For the text-containing cell, return its midpoint in [X, Y] coordinate format. 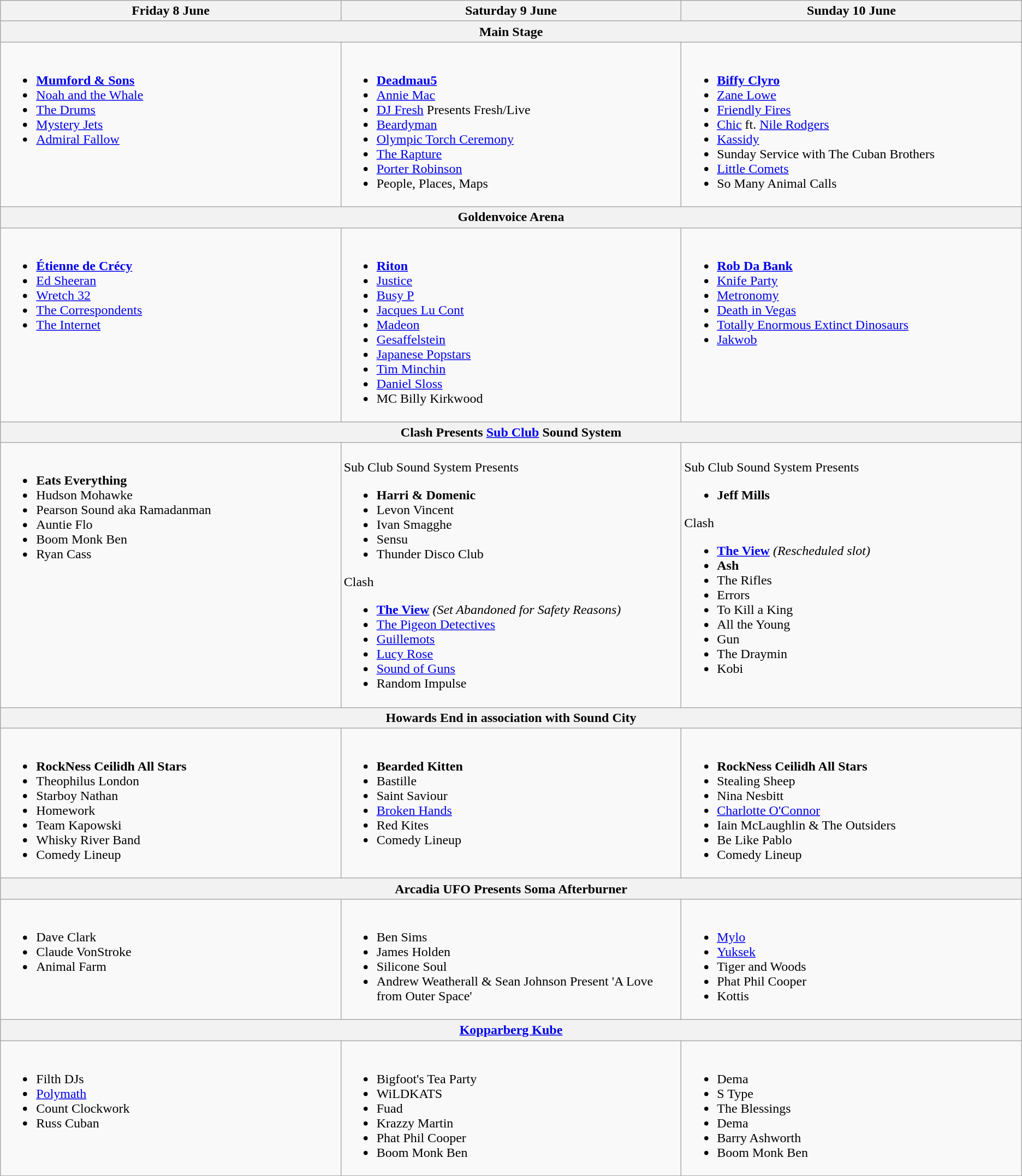
Étienne de CrécyEd SheeranWretch 32The CorrespondentsThe Internet [170, 325]
RockNess Ceilidh All StarsStealing SheepNina NesbittCharlotte O'ConnorIain McLaughlin & The OutsidersBe Like PabloComedy Lineup [852, 803]
Arcadia UFO Presents Soma Afterburner [511, 888]
Howards End in association with Sound City [511, 718]
Filth DJsPolymathCount ClockworkRuss Cuban [170, 1108]
Eats EverythingHudson MohawkePearson Sound aka RamadanmanAuntie FloBoom Monk BenRyan Cass [170, 575]
Clash Presents Sub Club Sound System [511, 432]
Mumford & SonsNoah and the WhaleThe DrumsMystery JetsAdmiral Fallow [170, 124]
Biffy ClyroZane LoweFriendly FiresChic ft. Nile RodgersKassidySunday Service with The Cuban BrothersLittle CometsSo Many Animal Calls [852, 124]
Main Stage [511, 32]
Friday 8 June [170, 11]
Goldenvoice Arena [511, 217]
Bearded KittenBastilleSaint SaviourBroken HandsRed KitesComedy Lineup [511, 803]
Sub Club Sound System PresentsJeff MillsClashThe View (Rescheduled slot)AshThe RiflesErrorsTo Kill a KingAll the YoungGunThe DrayminKobi [852, 575]
Saturday 9 June [511, 11]
RockNess Ceilidh All StarsTheophilus LondonStarboy NathanHomeworkTeam KapowskiWhisky River BandComedy Lineup [170, 803]
RitonJusticeBusy PJacques Lu ContMadeonGesaffelsteinJapanese PopstarsTim MinchinDaniel SlossMC Billy Kirkwood [511, 325]
Ben SimsJames HoldenSilicone SoulAndrew Weatherall & Sean Johnson Present 'A Love from Outer Space' [511, 959]
Deadmau5Annie MacDJ Fresh Presents Fresh/LiveBeardymanOlympic Torch CeremonyThe RapturePorter RobinsonPeople, Places, Maps [511, 124]
Dave ClarkClaude VonStrokeAnimal Farm [170, 959]
MyloYuksekTiger and WoodsPhat Phil CooperKottis [852, 959]
Sunday 10 June [852, 11]
Rob Da BankKnife PartyMetronomyDeath in VegasTotally Enormous Extinct DinosaursJakwob [852, 325]
Bigfoot's Tea PartyWiLDKATSFuadKrazzy MartinPhat Phil CooperBoom Monk Ben [511, 1108]
Kopparberg Kube [511, 1030]
DemaS TypeThe BlessingsDemaBarry AshworthBoom Monk Ben [852, 1108]
